Capture the cell that displays the provided text and extract its [X, Y] central coordinate. 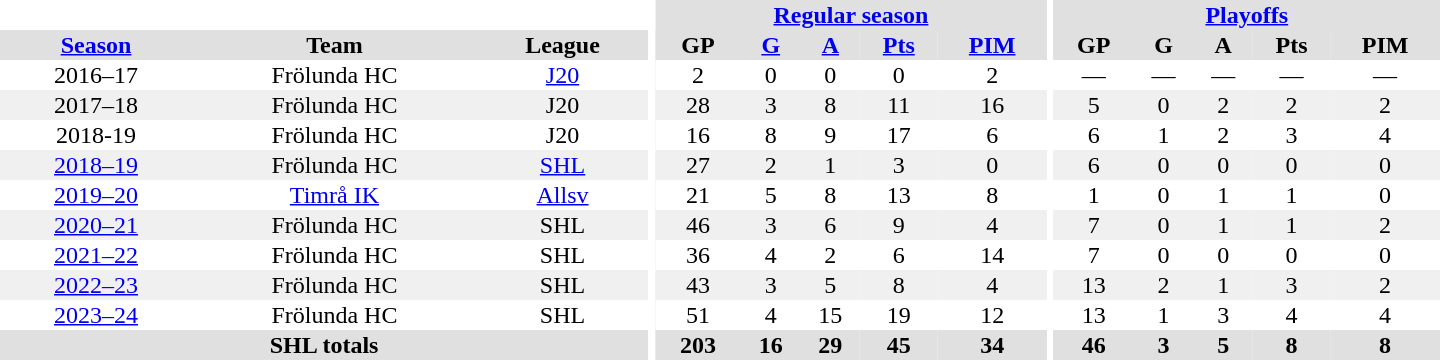
2022–23 [96, 285]
19 [898, 315]
34 [992, 345]
14 [992, 255]
21 [698, 195]
League [562, 45]
45 [898, 345]
2018–19 [96, 165]
SHL totals [324, 345]
2017–18 [96, 105]
2021–22 [96, 255]
29 [831, 345]
2023–24 [96, 315]
Team [334, 45]
17 [898, 135]
Playoffs [1247, 15]
203 [698, 345]
2016–17 [96, 75]
2020–21 [96, 225]
2018-19 [96, 135]
2019–20 [96, 195]
27 [698, 165]
36 [698, 255]
Regular season [851, 15]
15 [831, 315]
Timrå IK [334, 195]
11 [898, 105]
Allsv [562, 195]
28 [698, 105]
51 [698, 315]
43 [698, 285]
12 [992, 315]
Season [96, 45]
